Output the [X, Y] coordinate of the center of the cell containing the given text.  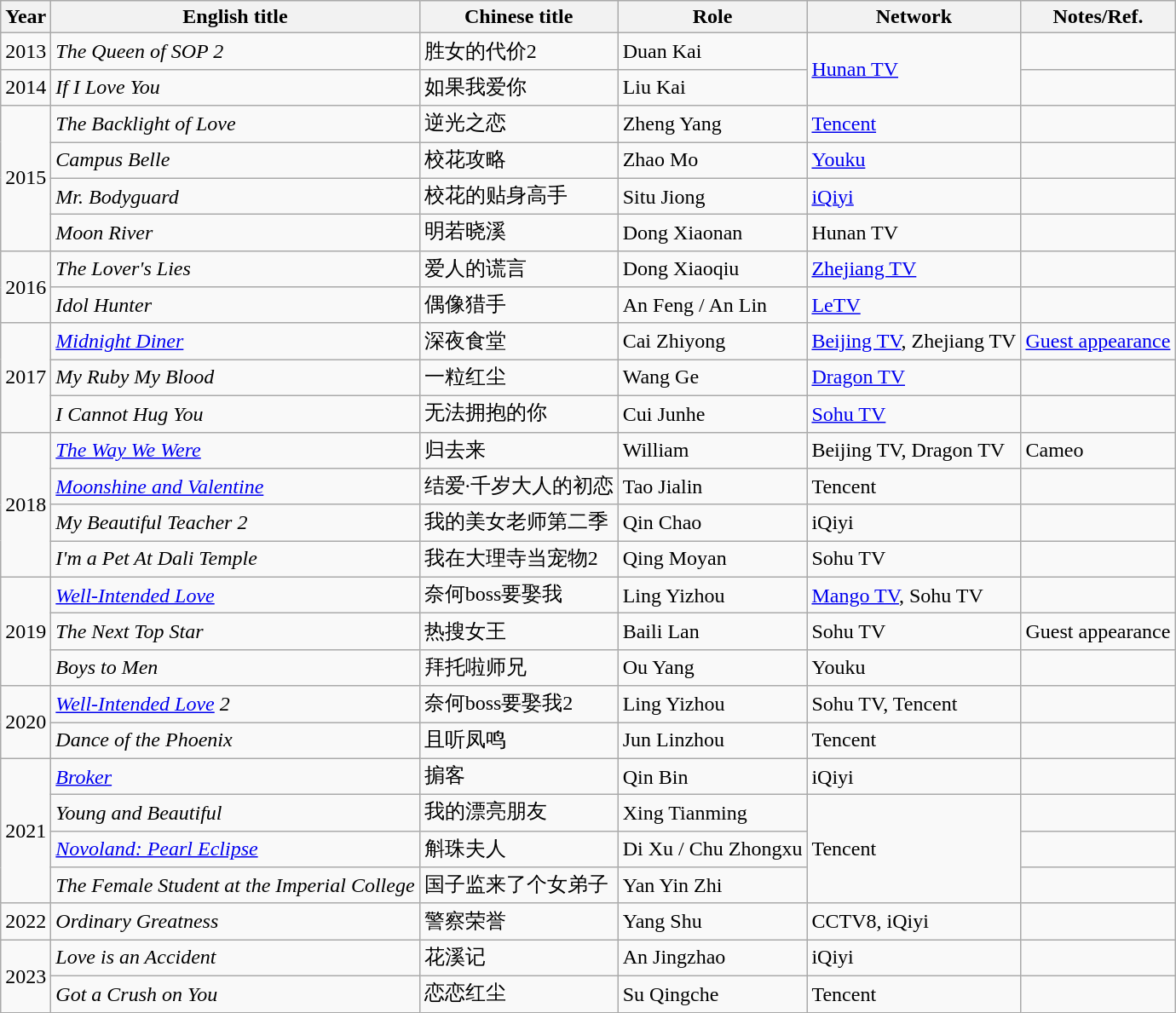
Zheng Yang [712, 124]
我在大理寺当宠物2 [518, 559]
校花的贴身高手 [518, 196]
Novoland: Pearl Eclipse [235, 849]
奈何boss要娶我 [518, 595]
2019 [26, 631]
2018 [26, 504]
Dong Xiaoqiu [712, 269]
Di Xu / Chu Zhongxu [712, 849]
Moonshine and Valentine [235, 487]
English title [235, 17]
Liu Kai [712, 87]
我的美女老师第二季 [518, 523]
Mr. Bodyguard [235, 196]
Chinese title [518, 17]
深夜食堂 [518, 341]
An Jingzhao [712, 958]
My Ruby My Blood [235, 378]
爱人的谎言 [518, 269]
Campus Belle [235, 160]
逆光之恋 [518, 124]
The Backlight of Love [235, 124]
2020 [26, 722]
My Beautiful Teacher 2 [235, 523]
如果我爱你 [518, 87]
Beijing TV, Dragon TV [914, 450]
2013 [26, 51]
Role [712, 17]
Dragon TV [914, 378]
Beijing TV, Zhejiang TV [914, 341]
Su Qingche [712, 993]
2014 [26, 87]
2017 [26, 377]
The Female Student at the Imperial College [235, 886]
恋恋红尘 [518, 993]
Young and Beautiful [235, 813]
Cai Zhiyong [712, 341]
一粒红尘 [518, 378]
Cameo [1098, 450]
Moon River [235, 233]
I'm a Pet At Dali Temple [235, 559]
热搜女王 [518, 632]
The Next Top Star [235, 632]
Network [914, 17]
花溪记 [518, 958]
Midnight Diner [235, 341]
Mango TV, Sohu TV [914, 595]
CCTV8, iQiyi [914, 922]
Sohu TV, Tencent [914, 704]
Yang Shu [712, 922]
结爱·千岁大人的初恋 [518, 487]
胜女的代价2 [518, 51]
拜托啦师兄 [518, 668]
Love is an Accident [235, 958]
我的漂亮朋友 [518, 813]
Xing Tianming [712, 813]
Idol Hunter [235, 305]
Jun Linzhou [712, 741]
Tao Jialin [712, 487]
Qing Moyan [712, 559]
奈何boss要娶我2 [518, 704]
Well-Intended Love 2 [235, 704]
警察荣誉 [518, 922]
Year [26, 17]
偶像猎手 [518, 305]
Notes/Ref. [1098, 17]
2015 [26, 178]
If I Love You [235, 87]
校花攻略 [518, 160]
明若晓溪 [518, 233]
The Lover's Lies [235, 269]
Qin Chao [712, 523]
LeTV [914, 305]
归去来 [518, 450]
Got a Crush on You [235, 993]
Wang Ge [712, 378]
斛珠夫人 [518, 849]
Cui Junhe [712, 414]
I Cannot Hug You [235, 414]
Qin Bin [712, 777]
Ordinary Greatness [235, 922]
2022 [26, 922]
Zhejiang TV [914, 269]
2021 [26, 831]
2016 [26, 286]
无法拥抱的你 [518, 414]
Boys to Men [235, 668]
且听凤鸣 [518, 741]
Baili Lan [712, 632]
2023 [26, 976]
The Way We Were [235, 450]
Situ Jiong [712, 196]
An Feng / An Lin [712, 305]
The Queen of SOP 2 [235, 51]
William [712, 450]
Dance of the Phoenix [235, 741]
Well-Intended Love [235, 595]
Duan Kai [712, 51]
Broker [235, 777]
国子监来了个女弟子 [518, 886]
掮客 [518, 777]
Zhao Mo [712, 160]
Ou Yang [712, 668]
Yan Yin Zhi [712, 886]
Dong Xiaonan [712, 233]
